Output the [x, y] coordinate of the center of the cell containing the given text.  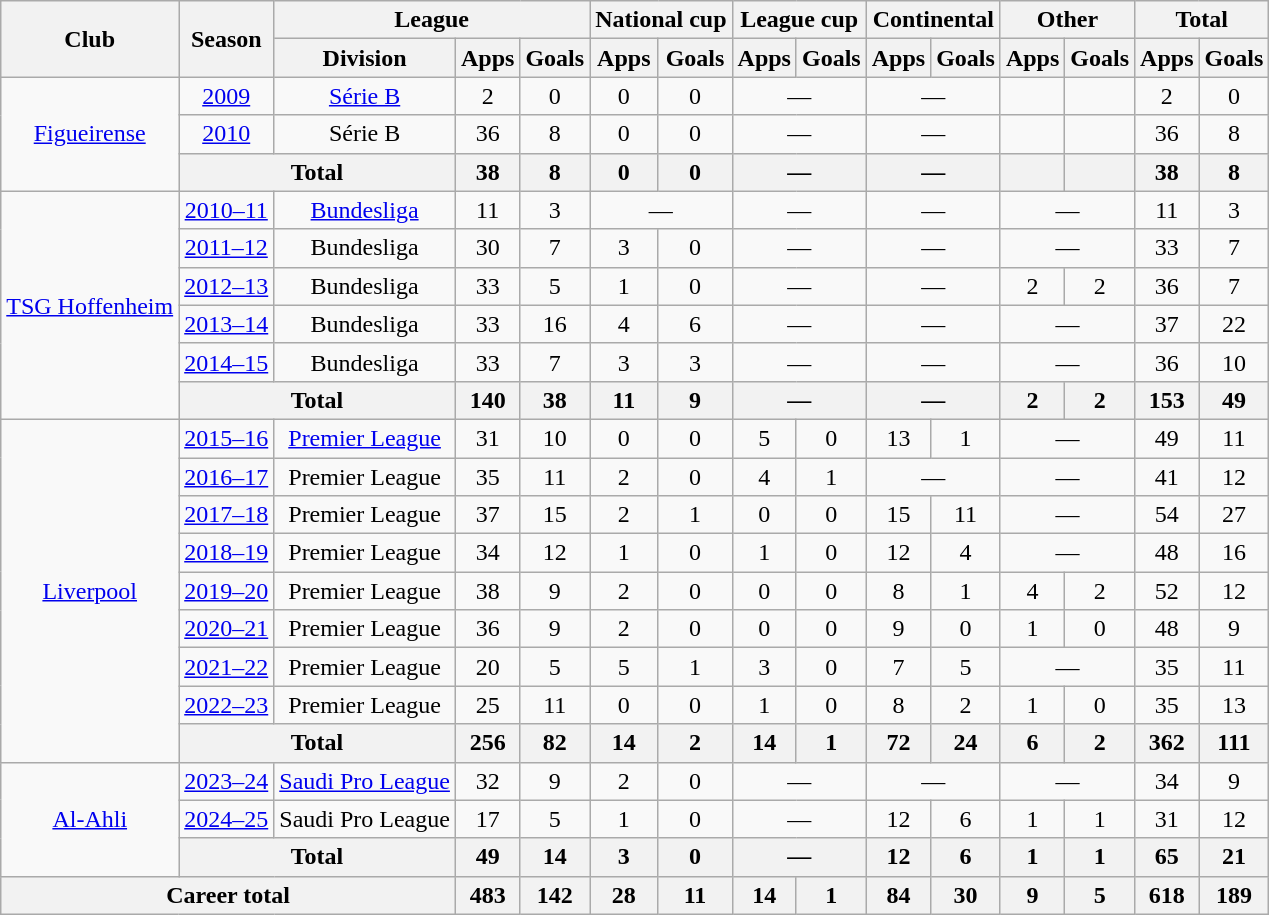
2010–11 [226, 210]
54 [1167, 515]
League [432, 20]
21 [1234, 857]
2020–21 [226, 629]
82 [555, 743]
Career total [228, 895]
2024–25 [226, 819]
Al-Ahli [90, 819]
142 [555, 895]
2009 [226, 96]
27 [1234, 515]
140 [487, 400]
22 [1234, 324]
League cup [799, 20]
2010 [226, 134]
111 [1234, 743]
Season [226, 39]
Liverpool [90, 590]
362 [1167, 743]
618 [1167, 895]
28 [624, 895]
189 [1234, 895]
2013–14 [226, 324]
153 [1167, 400]
32 [487, 781]
2019–20 [226, 591]
25 [487, 705]
2014–15 [226, 362]
2015–16 [226, 438]
Figueirense [90, 134]
84 [898, 895]
2016–17 [226, 477]
Club [90, 39]
National cup [661, 20]
52 [1167, 591]
TSG Hoffenheim [90, 305]
2021–22 [226, 667]
Other [1067, 20]
17 [487, 819]
2023–24 [226, 781]
483 [487, 895]
2012–13 [226, 286]
24 [966, 743]
Continental [933, 20]
2017–18 [226, 515]
41 [1167, 477]
2018–19 [226, 553]
Division [365, 58]
256 [487, 743]
65 [1167, 857]
2022–23 [226, 705]
72 [898, 743]
2011–12 [226, 248]
20 [487, 667]
